Find where the given text appears and provide that cell's center as [x, y] coordinate. 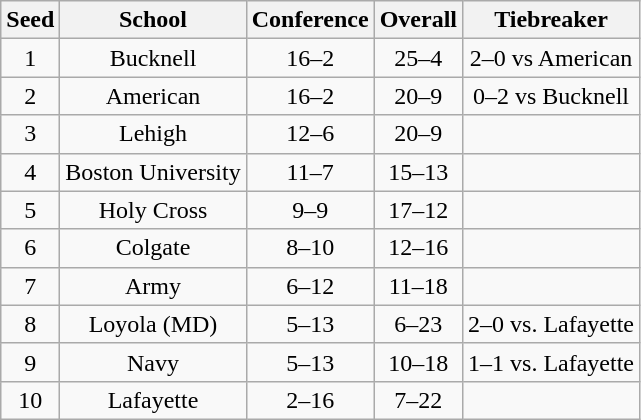
Seed [30, 20]
Bucknell [153, 58]
Holy Cross [153, 210]
7 [30, 286]
2 [30, 96]
9–9 [310, 210]
2–0 vs American [552, 58]
Lafayette [153, 400]
6–12 [310, 286]
Tiebreaker [552, 20]
0–2 vs Bucknell [552, 96]
1–1 vs. Lafayette [552, 362]
9 [30, 362]
Boston University [153, 172]
12–6 [310, 134]
5 [30, 210]
6–23 [418, 324]
School [153, 20]
4 [30, 172]
2–0 vs. Lafayette [552, 324]
Loyola (MD) [153, 324]
Lehigh [153, 134]
11–7 [310, 172]
7–22 [418, 400]
Colgate [153, 248]
2–16 [310, 400]
American [153, 96]
12–16 [418, 248]
25–4 [418, 58]
17–12 [418, 210]
10–18 [418, 362]
15–13 [418, 172]
6 [30, 248]
10 [30, 400]
3 [30, 134]
Conference [310, 20]
Navy [153, 362]
1 [30, 58]
Overall [418, 20]
Army [153, 286]
8 [30, 324]
8–10 [310, 248]
11–18 [418, 286]
